Pinpoint the cell where the given text exists, returning its (X, Y) midpoint coordinate. 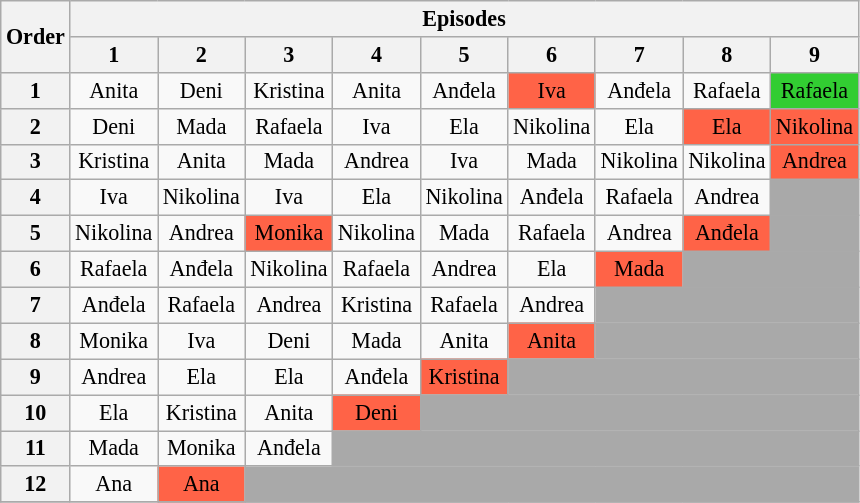
Episodes (464, 18)
Order (36, 36)
10 (36, 412)
11 (36, 448)
12 (36, 484)
